Locate the cell with the specified text and output its [X, Y] center coordinate. 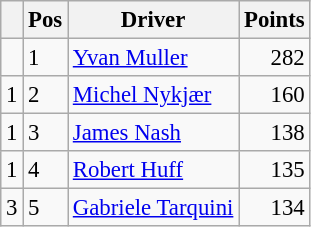
Pos [46, 20]
Points [274, 20]
2 [46, 95]
Michel Nykjær [154, 95]
135 [274, 170]
134 [274, 208]
5 [46, 208]
4 [46, 170]
282 [274, 58]
Driver [154, 20]
James Nash [154, 133]
Robert Huff [154, 170]
Gabriele Tarquini [154, 208]
Yvan Muller [154, 58]
160 [274, 95]
138 [274, 133]
